Return the [x, y] coordinate for the center point of the cell that contains the specified text.  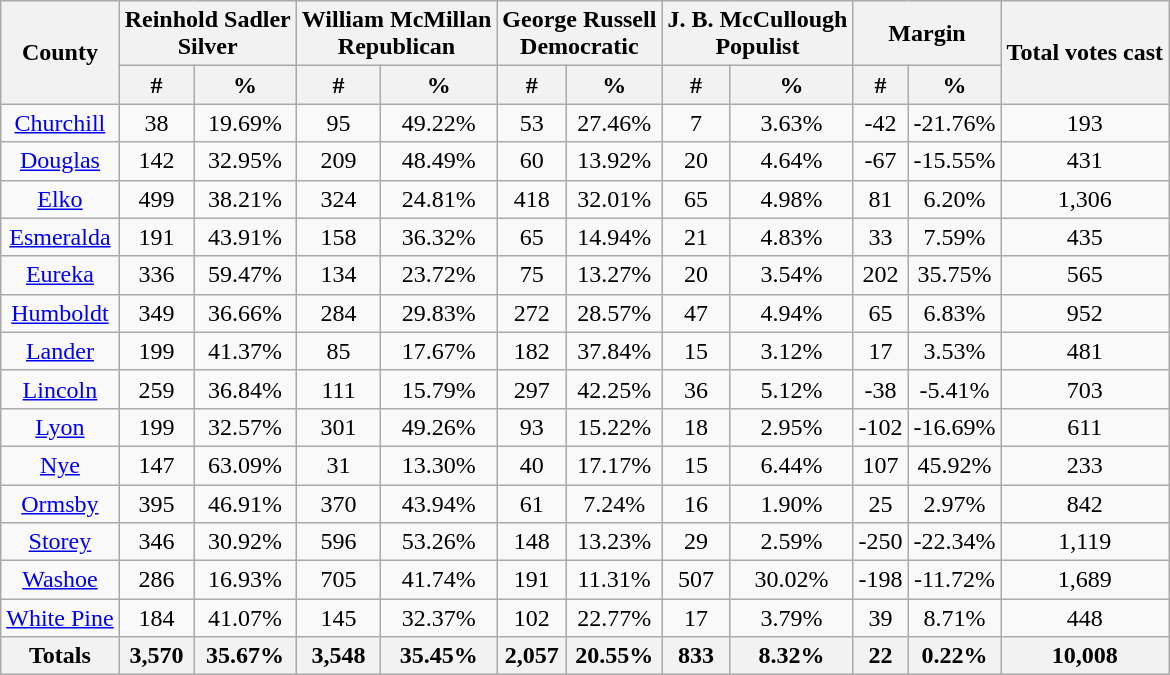
75 [532, 275]
13.30% [439, 465]
102 [532, 618]
3.12% [792, 351]
6.83% [954, 313]
209 [338, 161]
-250 [880, 542]
134 [338, 275]
2,057 [532, 656]
301 [338, 427]
-22.34% [954, 542]
7 [696, 123]
Elko [60, 199]
41.37% [245, 351]
3,548 [338, 656]
-38 [880, 389]
2.59% [792, 542]
182 [532, 351]
952 [1085, 313]
202 [880, 275]
County [60, 52]
61 [532, 503]
286 [156, 580]
1,119 [1085, 542]
53 [532, 123]
29.83% [439, 313]
4.64% [792, 161]
Churchill [60, 123]
-198 [880, 580]
30.92% [245, 542]
60 [532, 161]
30.02% [792, 580]
85 [338, 351]
833 [696, 656]
19.69% [245, 123]
3.53% [954, 351]
20.55% [614, 656]
703 [1085, 389]
41.74% [439, 580]
37.84% [614, 351]
White Pine [60, 618]
38 [156, 123]
William McMillanRepublican [396, 34]
193 [1085, 123]
Totals [60, 656]
46.91% [245, 503]
Humboldt [60, 313]
324 [338, 199]
596 [338, 542]
346 [156, 542]
8.32% [792, 656]
38.21% [245, 199]
-42 [880, 123]
36.84% [245, 389]
611 [1085, 427]
8.71% [954, 618]
272 [532, 313]
Margin [927, 34]
145 [338, 618]
Esmeralda [60, 237]
147 [156, 465]
Reinhold SadlerSilver [208, 34]
22 [880, 656]
233 [1085, 465]
-16.69% [954, 427]
23.72% [439, 275]
Lincoln [60, 389]
13.92% [614, 161]
184 [156, 618]
13.27% [614, 275]
7.59% [954, 237]
48.49% [439, 161]
507 [696, 580]
5.12% [792, 389]
349 [156, 313]
35.75% [954, 275]
Douglas [60, 161]
284 [338, 313]
39 [880, 618]
-67 [880, 161]
35.45% [439, 656]
11.31% [614, 580]
10,008 [1085, 656]
Nye [60, 465]
297 [532, 389]
36.66% [245, 313]
63.09% [245, 465]
499 [156, 199]
4.94% [792, 313]
1,306 [1085, 199]
16.93% [245, 580]
36 [696, 389]
3.54% [792, 275]
Total votes cast [1085, 52]
32.37% [439, 618]
15.22% [614, 427]
3.79% [792, 618]
33 [880, 237]
7.24% [614, 503]
142 [156, 161]
J. B. McCulloughPopulist [758, 34]
259 [156, 389]
81 [880, 199]
93 [532, 427]
1.90% [792, 503]
431 [1085, 161]
Washoe [60, 580]
565 [1085, 275]
Ormsby [60, 503]
-102 [880, 427]
32.01% [614, 199]
842 [1085, 503]
3,570 [156, 656]
-21.76% [954, 123]
17.67% [439, 351]
28.57% [614, 313]
13.23% [614, 542]
111 [338, 389]
29 [696, 542]
158 [338, 237]
-15.55% [954, 161]
25 [880, 503]
2.97% [954, 503]
24.81% [439, 199]
0.22% [954, 656]
George RussellDemocratic [580, 34]
32.95% [245, 161]
40 [532, 465]
395 [156, 503]
31 [338, 465]
2.95% [792, 427]
435 [1085, 237]
148 [532, 542]
36.32% [439, 237]
42.25% [614, 389]
14.94% [614, 237]
481 [1085, 351]
21 [696, 237]
18 [696, 427]
35.67% [245, 656]
43.94% [439, 503]
95 [338, 123]
27.46% [614, 123]
16 [696, 503]
43.91% [245, 237]
107 [880, 465]
6.44% [792, 465]
49.26% [439, 427]
59.47% [245, 275]
53.26% [439, 542]
Lander [60, 351]
1,689 [1085, 580]
45.92% [954, 465]
22.77% [614, 618]
448 [1085, 618]
15.79% [439, 389]
49.22% [439, 123]
41.07% [245, 618]
418 [532, 199]
4.98% [792, 199]
Eureka [60, 275]
4.83% [792, 237]
32.57% [245, 427]
-11.72% [954, 580]
47 [696, 313]
705 [338, 580]
Storey [60, 542]
Lyon [60, 427]
17.17% [614, 465]
3.63% [792, 123]
370 [338, 503]
336 [156, 275]
-5.41% [954, 389]
6.20% [954, 199]
